Determine the (X, Y) coordinate at the center of the cell enclosing the given text.  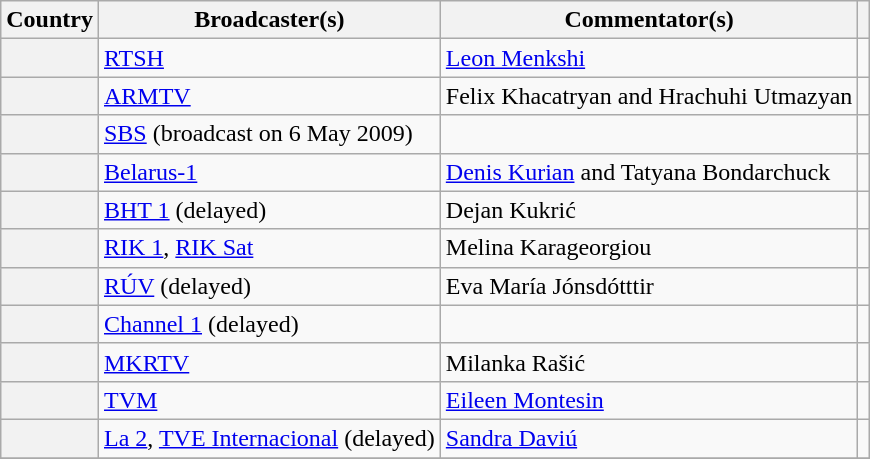
Channel 1 (delayed) (269, 324)
Commentator(s) (649, 20)
Country (50, 20)
Denis Kurian and Tatyana Bondarchuck (649, 172)
Dejan Kukrić (649, 210)
RTSH (269, 58)
TVM (269, 400)
RIK 1, RIK Sat (269, 248)
Milanka Rašić (649, 362)
BHT 1 (delayed) (269, 210)
Leon Menkshi (649, 58)
SBS (broadcast on 6 May 2009) (269, 134)
RÚV (delayed) (269, 286)
Eva María Jónsdótttir (649, 286)
Belarus-1 (269, 172)
Eileen Montesin (649, 400)
Sandra Daviú (649, 438)
Felix Khacatryan and Hrachuhi Utmazyan (649, 96)
Broadcaster(s) (269, 20)
MKRTV (269, 362)
La 2, TVE Internacional (delayed) (269, 438)
ARMTV (269, 96)
Melina Karageorgiou (649, 248)
